Capture the cell that displays the provided text and extract its (X, Y) central coordinate. 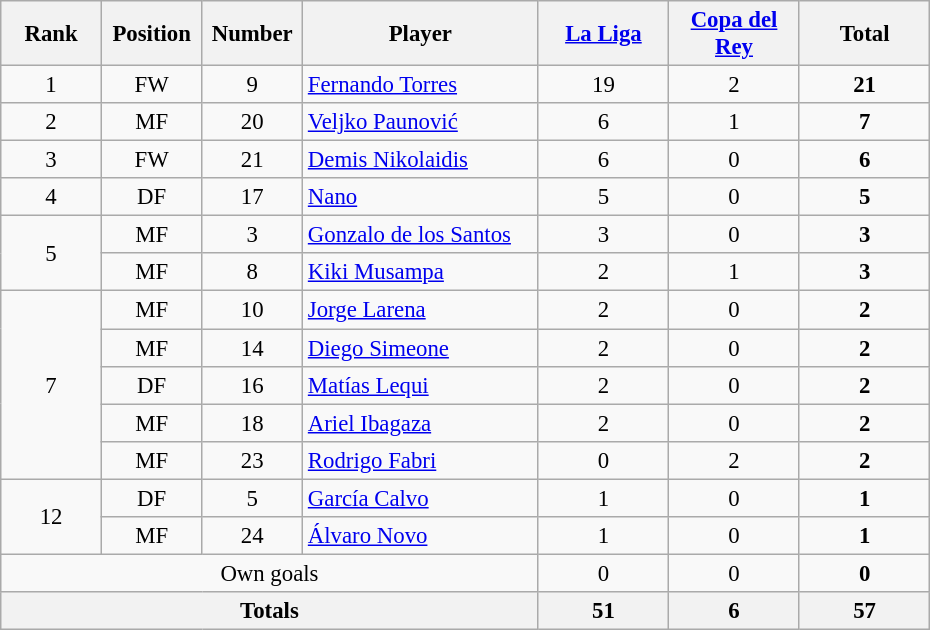
4 (52, 197)
14 (252, 348)
Copa del Rey (734, 34)
8 (252, 273)
Player (421, 34)
Totals (270, 611)
Ariel Ibagaza (421, 423)
Fernando Torres (421, 85)
10 (252, 310)
Kiki Musampa (421, 273)
20 (252, 122)
24 (252, 536)
Own goals (270, 573)
Veljko Paunović (421, 122)
12 (52, 516)
Matías Lequi (421, 385)
Álvaro Novo (421, 536)
57 (864, 611)
Position (152, 34)
Total (864, 34)
La Liga (604, 34)
Rank (52, 34)
Jorge Larena (421, 310)
23 (252, 460)
Nano (421, 197)
18 (252, 423)
Demis Nikolaidis (421, 160)
9 (252, 85)
16 (252, 385)
19 (604, 85)
García Calvo (421, 498)
Diego Simeone (421, 348)
Gonzalo de los Santos (421, 235)
17 (252, 197)
51 (604, 611)
Number (252, 34)
Rodrigo Fabri (421, 460)
